Detect which cell encompasses the target text, then output its (x, y) center coordinate. 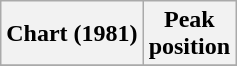
Peakposition (189, 34)
Chart (1981) (72, 34)
